For the text-containing cell, return its midpoint in [X, Y] coordinate format. 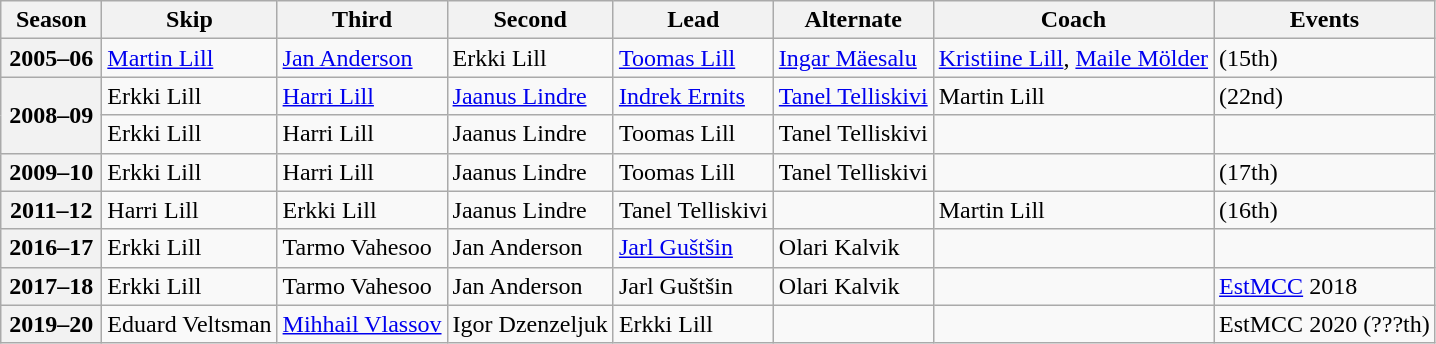
EstMCC 2018 [1325, 286]
(16th) [1325, 210]
Kristiine Lill, Maile Mölder [1073, 58]
Second [530, 20]
Skip [190, 20]
Season [52, 20]
Mihhail Vlassov [362, 324]
Ingar Mäesalu [853, 58]
Igor Dzenzeljuk [530, 324]
2017–18 [52, 286]
2016–17 [52, 248]
2011–12 [52, 210]
(22nd) [1325, 96]
Indrek Ernits [693, 96]
Coach [1073, 20]
Events [1325, 20]
(15th) [1325, 58]
Alternate [853, 20]
(17th) [1325, 172]
2005–06 [52, 58]
2019–20 [52, 324]
2008–09 [52, 115]
Third [362, 20]
Lead [693, 20]
Eduard Veltsman [190, 324]
2009–10 [52, 172]
EstMCC 2020 (???th) [1325, 324]
